Determine the (x, y) coordinate at the center of the cell enclosing the given text.  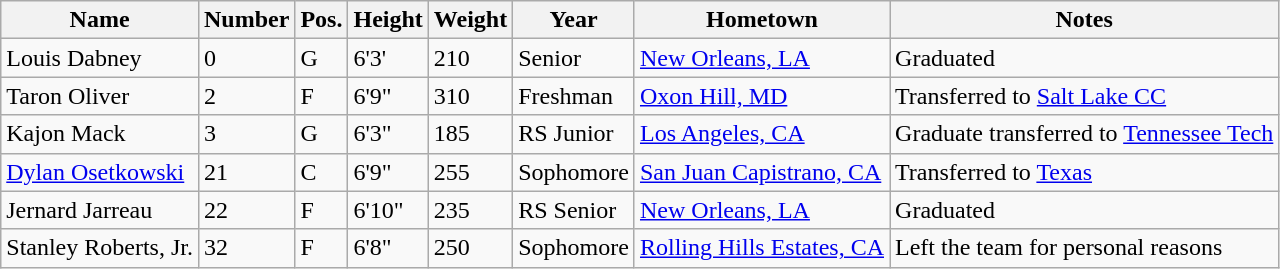
C (322, 172)
3 (246, 134)
255 (470, 172)
Louis Dabney (100, 58)
Dylan Osetkowski (100, 172)
Height (388, 20)
310 (470, 96)
Oxon Hill, MD (762, 96)
Graduate transferred to Tennessee Tech (1084, 134)
32 (246, 248)
RS Senior (574, 210)
21 (246, 172)
22 (246, 210)
Stanley Roberts, Jr. (100, 248)
Los Angeles, CA (762, 134)
Senior (574, 58)
6'8" (388, 248)
Number (246, 20)
2 (246, 96)
Transferred to Texas (1084, 172)
RS Junior (574, 134)
250 (470, 248)
Kajon Mack (100, 134)
Jernard Jarreau (100, 210)
Transferred to Salt Lake CC (1084, 96)
Freshman (574, 96)
Taron Oliver (100, 96)
Name (100, 20)
6'10" (388, 210)
235 (470, 210)
Year (574, 20)
6'3' (388, 58)
210 (470, 58)
0 (246, 58)
Notes (1084, 20)
6'3" (388, 134)
Pos. (322, 20)
San Juan Capistrano, CA (762, 172)
Weight (470, 20)
Rolling Hills Estates, CA (762, 248)
Hometown (762, 20)
Left the team for personal reasons (1084, 248)
185 (470, 134)
